Scan for the cell matching the given text and deliver its (X, Y) coordinate at center. 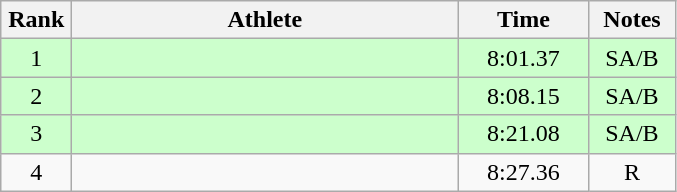
4 (36, 172)
Rank (36, 20)
8:08.15 (524, 96)
R (632, 172)
2 (36, 96)
Athlete (265, 20)
8:21.08 (524, 134)
8:01.37 (524, 58)
3 (36, 134)
1 (36, 58)
Time (524, 20)
Notes (632, 20)
8:27.36 (524, 172)
